From the cell containing the given text, extract its center point as (x, y) coordinate. 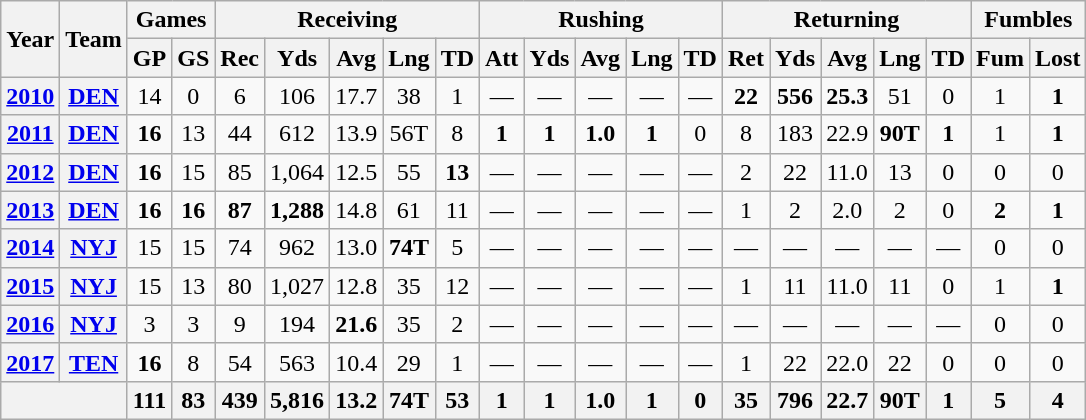
Att (502, 58)
Fumbles (1028, 20)
74 (240, 248)
14 (149, 96)
Games (170, 20)
2016 (30, 324)
2017 (30, 362)
83 (194, 400)
Receiving (348, 20)
2015 (30, 286)
54 (240, 362)
38 (409, 96)
53 (457, 400)
962 (298, 248)
13.9 (356, 134)
6 (240, 96)
Rushing (602, 20)
25.3 (848, 96)
61 (409, 210)
563 (298, 362)
439 (240, 400)
2.0 (848, 210)
2013 (30, 210)
13.0 (356, 248)
1,027 (298, 286)
183 (796, 134)
Lost (1058, 58)
Team (94, 39)
21.6 (356, 324)
106 (298, 96)
12.5 (356, 172)
51 (900, 96)
1,064 (298, 172)
2010 (30, 96)
Rec (240, 58)
17.7 (356, 96)
87 (240, 210)
4 (1058, 400)
GS (194, 58)
12.8 (356, 286)
44 (240, 134)
56T (409, 134)
Fum (1000, 58)
Returning (846, 20)
14.8 (356, 210)
194 (298, 324)
22.9 (848, 134)
12 (457, 286)
22.0 (848, 362)
2011 (30, 134)
556 (796, 96)
1,288 (298, 210)
13.2 (356, 400)
80 (240, 286)
55 (409, 172)
29 (409, 362)
612 (298, 134)
2012 (30, 172)
9 (240, 324)
111 (149, 400)
85 (240, 172)
796 (796, 400)
Ret (746, 58)
2014 (30, 248)
Year (30, 39)
5,816 (298, 400)
22.7 (848, 400)
GP (149, 58)
10.4 (356, 362)
TEN (94, 362)
